Pinpoint the cell where the given text exists, returning its (X, Y) midpoint coordinate. 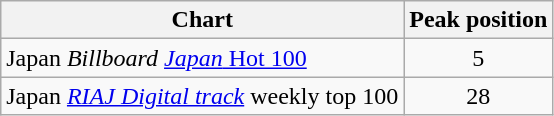
Japan Billboard Japan Hot 100 (202, 58)
Peak position (478, 20)
Japan RIAJ Digital track weekly top 100 (202, 96)
28 (478, 96)
Chart (202, 20)
5 (478, 58)
